Extract the (X, Y) coordinate from the center of the cell holding the provided text.  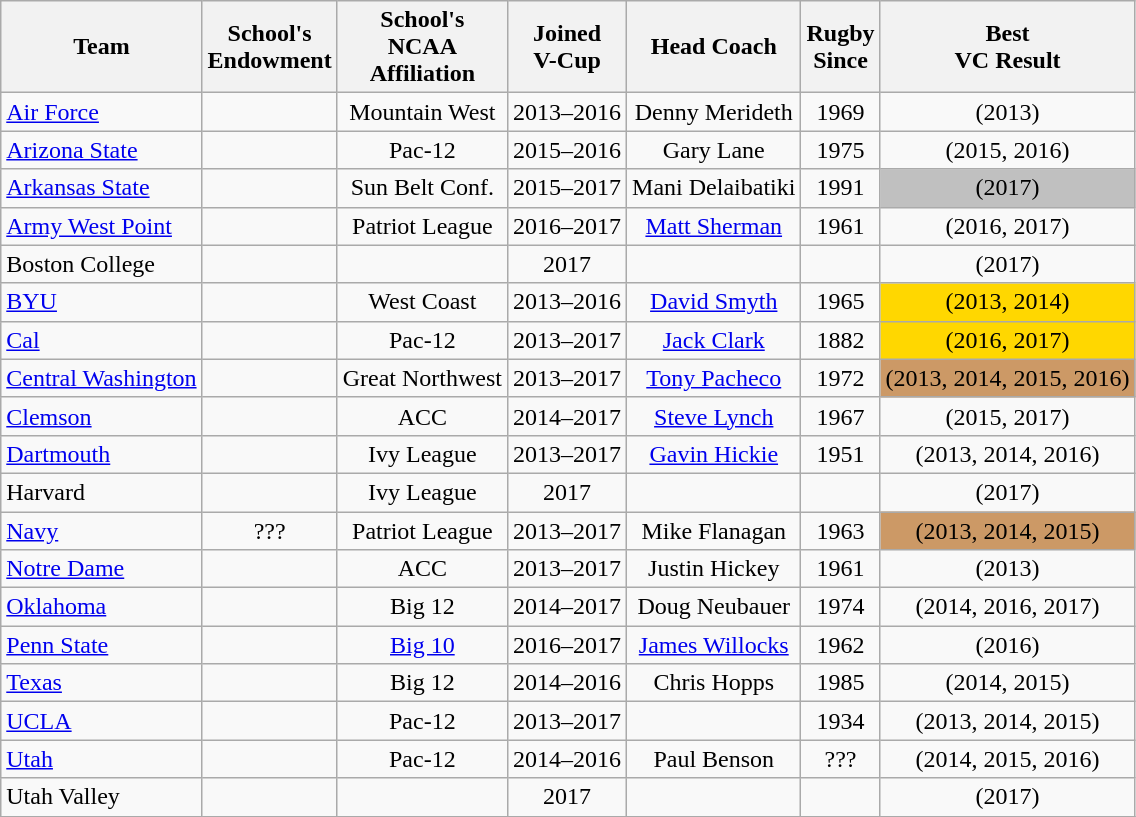
Clemson (102, 416)
(2014, 2016, 2017) (1008, 607)
BYU (102, 302)
Air Force (102, 112)
Dartmouth (102, 454)
(2016) (1008, 645)
Harvard (102, 492)
Notre Dame (102, 569)
Denny Merideth (714, 112)
Gary Lane (714, 150)
Team (102, 47)
Head Coach (714, 47)
(2014, 2015, 2016) (1008, 759)
(2013, 2014) (1008, 302)
1969 (840, 112)
1965 (840, 302)
Justin Hickey (714, 569)
(2013, 2014, 2015, 2016) (1008, 378)
Big 10 (422, 645)
(2015, 2016) (1008, 150)
Sun Belt Conf. (422, 188)
Penn State (102, 645)
Steve Lynch (714, 416)
David Smyth (714, 302)
Utah Valley (102, 797)
West Coast (422, 302)
1985 (840, 683)
Great Northwest (422, 378)
1963 (840, 531)
1974 (840, 607)
School's NCAAAffiliation (422, 47)
Gavin Hickie (714, 454)
Texas (102, 683)
Rugby Since (840, 47)
Matt Sherman (714, 226)
Boston College (102, 264)
Joined V-Cup (568, 47)
Jack Clark (714, 340)
Paul Benson (714, 759)
Mani Delaibatiki (714, 188)
Central Washington (102, 378)
1991 (840, 188)
1967 (840, 416)
Mike Flanagan (714, 531)
(2015, 2017) (1008, 416)
UCLA (102, 721)
Navy (102, 531)
Oklahoma (102, 607)
Arizona State (102, 150)
Chris Hopps (714, 683)
1962 (840, 645)
(2014, 2015) (1008, 683)
2015–2016 (568, 150)
1951 (840, 454)
1972 (840, 378)
Best VC Result (1008, 47)
Army West Point (102, 226)
Mountain West (422, 112)
(2013, 2014, 2016) (1008, 454)
1934 (840, 721)
Cal (102, 340)
1882 (840, 340)
Doug Neubauer (714, 607)
2015–2017 (568, 188)
1975 (840, 150)
School's Endowment (270, 47)
Tony Pacheco (714, 378)
James Willocks (714, 645)
Arkansas State (102, 188)
Utah (102, 759)
